Find where the given text appears and provide that cell's center as [X, Y] coordinate. 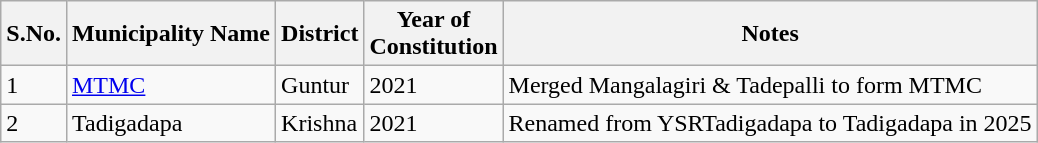
Notes [770, 34]
Krishna [320, 123]
Merged Mangalagiri & Tadepalli to form MTMC [770, 85]
1 [34, 85]
MTMC [170, 85]
2 [34, 123]
District [320, 34]
Tadigadapa [170, 123]
Renamed from YSRTadigadapa to Tadigadapa in 2025 [770, 123]
Guntur [320, 85]
S.No. [34, 34]
Municipality Name [170, 34]
Year ofConstitution [434, 34]
